Output the [x, y] coordinate of the center of the cell containing the given text.  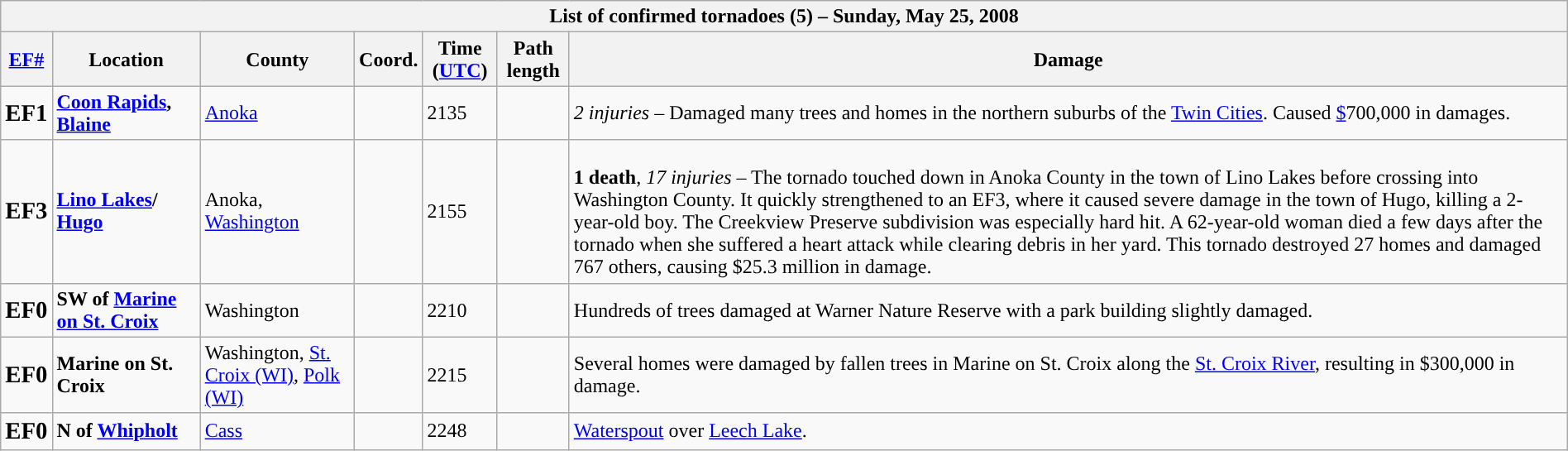
N of Whipholt [126, 431]
2135 [460, 113]
Anoka [277, 113]
2215 [460, 375]
Path length [533, 60]
Washington, St. Croix (WI), Polk (WI) [277, 375]
Anoka, Washington [277, 212]
2210 [460, 309]
Hundreds of trees damaged at Warner Nature Reserve with a park building slightly damaged. [1068, 309]
Coon Rapids, Blaine [126, 113]
2 injuries – Damaged many trees and homes in the northern suburbs of the Twin Cities. Caused $700,000 in damages. [1068, 113]
Coord. [389, 60]
EF# [26, 60]
EF1 [26, 113]
SW of Marine on St. Croix [126, 309]
Location [126, 60]
Marine on St. Croix [126, 375]
2155 [460, 212]
Damage [1068, 60]
Time (UTC) [460, 60]
County [277, 60]
Cass [277, 431]
List of confirmed tornadoes (5) – Sunday, May 25, 2008 [784, 17]
Washington [277, 309]
2248 [460, 431]
EF3 [26, 212]
Waterspout over Leech Lake. [1068, 431]
Several homes were damaged by fallen trees in Marine on St. Croix along the St. Croix River, resulting in $300,000 in damage. [1068, 375]
Lino Lakes/Hugo [126, 212]
